Provide the [X, Y] coordinate of the cell's center where the given text is located.  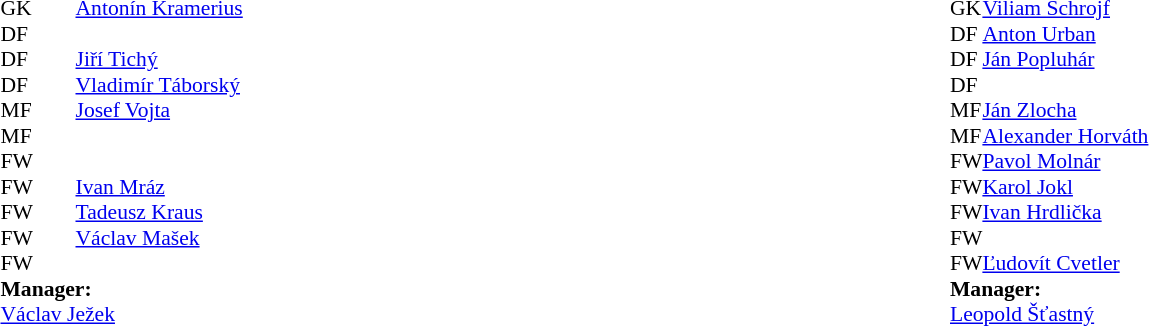
Ivan Hrdlička [1065, 213]
Ivan Mráz [160, 187]
Ján Popluhár [1065, 59]
Tadeusz Kraus [160, 213]
Karol Jokl [1065, 187]
Anton Urban [1065, 34]
Ján Zlocha [1065, 111]
Vladimír Táborský [160, 85]
Václav Mašek [160, 238]
Pavol Molnár [1065, 161]
Jiří Tichý [160, 59]
Josef Vojta [160, 111]
Alexander Horváth [1065, 136]
Ľudovít Cvetler [1065, 263]
